Locate the cell with the specified text and output its [X, Y] center coordinate. 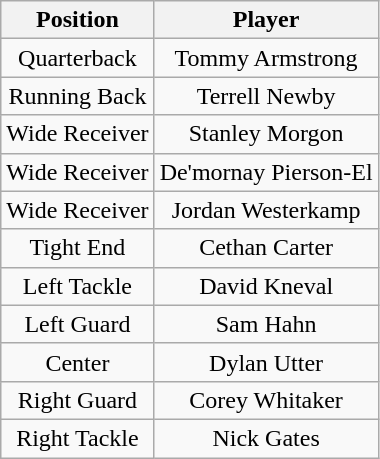
Right Tackle [78, 438]
Tight End [78, 248]
Sam Hahn [266, 324]
Right Guard [78, 400]
Terrell Newby [266, 96]
Running Back [78, 96]
Jordan Westerkamp [266, 210]
Tommy Armstrong [266, 58]
De'mornay Pierson-El [266, 172]
Stanley Morgon [266, 134]
Cethan Carter [266, 248]
Player [266, 20]
Dylan Utter [266, 362]
Center [78, 362]
Left Tackle [78, 286]
Position [78, 20]
David Kneval [266, 286]
Left Guard [78, 324]
Nick Gates [266, 438]
Quarterback [78, 58]
Corey Whitaker [266, 400]
